For the text-containing cell, return its midpoint in [x, y] coordinate format. 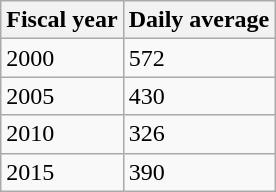
2000 [62, 58]
430 [199, 96]
326 [199, 134]
Fiscal year [62, 20]
2005 [62, 96]
2015 [62, 172]
390 [199, 172]
Daily average [199, 20]
2010 [62, 134]
572 [199, 58]
